Find where the given text appears and provide that cell's center as (x, y) coordinate. 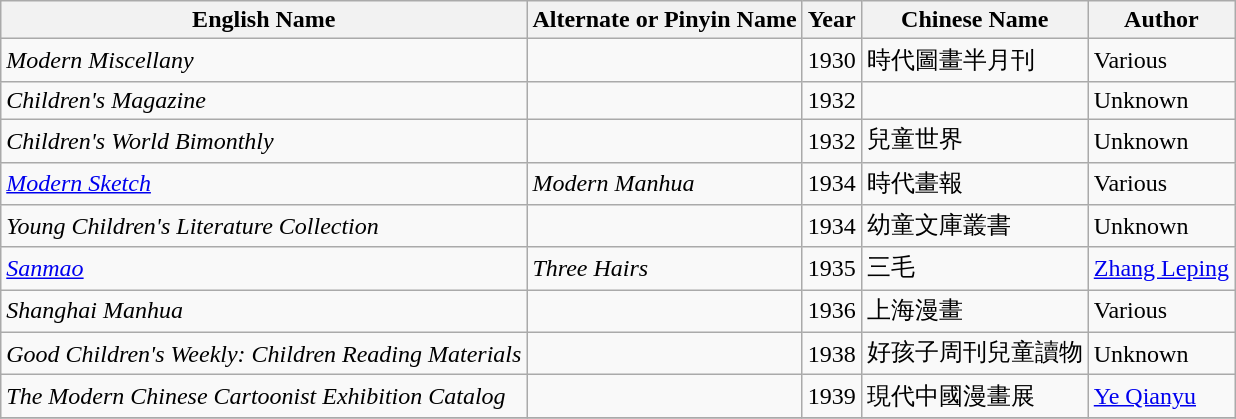
English Name (264, 20)
1936 (832, 312)
Modern Sketch (264, 184)
Children's Magazine (264, 100)
1935 (832, 268)
Ye Qianyu (1161, 396)
The Modern Chinese Cartoonist Exhibition Catalog (264, 396)
Zhang Leping (1161, 268)
Modern Manhua (664, 184)
Young Children's Literature Collection (264, 226)
上海漫畫 (974, 312)
Author (1161, 20)
Year (832, 20)
1939 (832, 396)
Good Children's Weekly: Children Reading Materials (264, 354)
Children's World Bimonthly (264, 140)
Sanmao (264, 268)
Alternate or Pinyin Name (664, 20)
現代中國漫畫展 (974, 396)
幼童文庫叢書 (974, 226)
1938 (832, 354)
Three Hairs (664, 268)
兒童世界 (974, 140)
Chinese Name (974, 20)
Shanghai Manhua (264, 312)
1930 (832, 60)
好孩子周刊兒童讀物 (974, 354)
Modern Miscellany (264, 60)
三毛 (974, 268)
時代圖畫半月刊 (974, 60)
時代畫報 (974, 184)
